Provide the (x, y) coordinate of the cell's center where the given text is located.  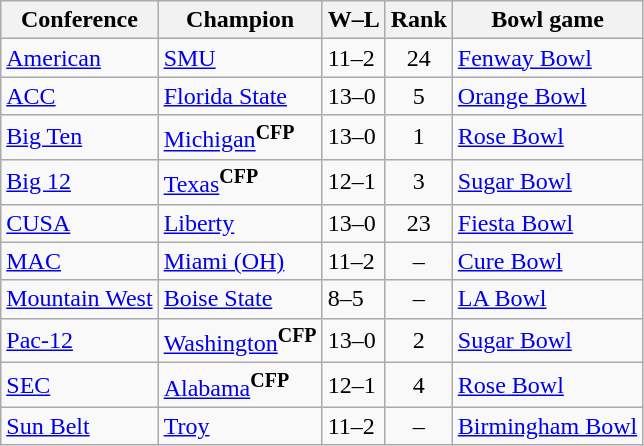
4 (418, 386)
Pac-12 (80, 340)
24 (418, 58)
Champion (240, 20)
American (80, 58)
Sun Belt (80, 426)
AlabamaCFP (240, 386)
Florida State (240, 96)
5 (418, 96)
Orange Bowl (547, 96)
Conference (80, 20)
Miami (OH) (240, 261)
MAC (80, 261)
2 (418, 340)
Fenway Bowl (547, 58)
Big Ten (80, 138)
W–L (354, 20)
TexasCFP (240, 182)
LA Bowl (547, 299)
WashingtonCFP (240, 340)
3 (418, 182)
SEC (80, 386)
Boise State (240, 299)
Big 12 (80, 182)
CUSA (80, 223)
MichiganCFP (240, 138)
Rank (418, 20)
Mountain West (80, 299)
Troy (240, 426)
23 (418, 223)
Birmingham Bowl (547, 426)
SMU (240, 58)
8–5 (354, 299)
Fiesta Bowl (547, 223)
Bowl game (547, 20)
Cure Bowl (547, 261)
ACC (80, 96)
Liberty (240, 223)
1 (418, 138)
